Return (x, y) of the center of cell containing provided text 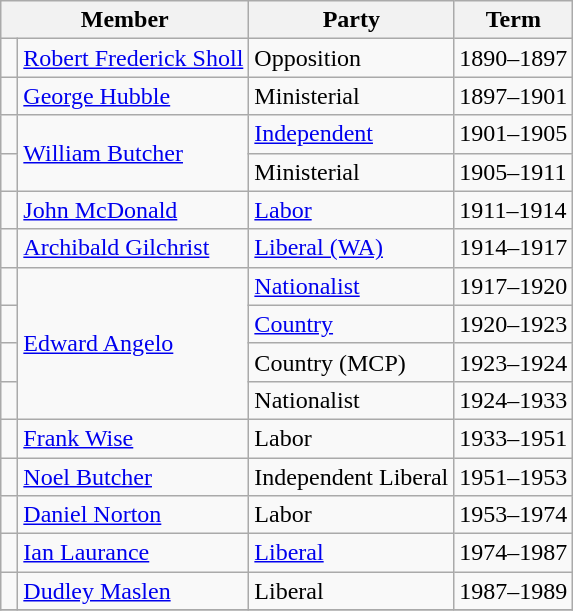
Country (MCP) (352, 362)
1905–1911 (514, 172)
Archibald Gilchrist (134, 248)
Dudley Maslen (134, 591)
Edward Angelo (134, 343)
1890–1897 (514, 58)
1914–1917 (514, 248)
1923–1924 (514, 362)
Noel Butcher (134, 477)
1917–1920 (514, 286)
Member (125, 20)
1974–1987 (514, 553)
Party (352, 20)
1920–1923 (514, 324)
Independent Liberal (352, 477)
1933–1951 (514, 438)
Term (514, 20)
1897–1901 (514, 96)
Country (352, 324)
Robert Frederick Sholl (134, 58)
Frank Wise (134, 438)
Liberal (WA) (352, 248)
Daniel Norton (134, 515)
Opposition (352, 58)
1924–1933 (514, 400)
1953–1974 (514, 515)
John McDonald (134, 210)
Ian Laurance (134, 553)
William Butcher (134, 153)
Independent (352, 134)
1901–1905 (514, 134)
1911–1914 (514, 210)
George Hubble (134, 96)
1951–1953 (514, 477)
1987–1989 (514, 591)
